Locate the cell with the specified text and output its [X, Y] center coordinate. 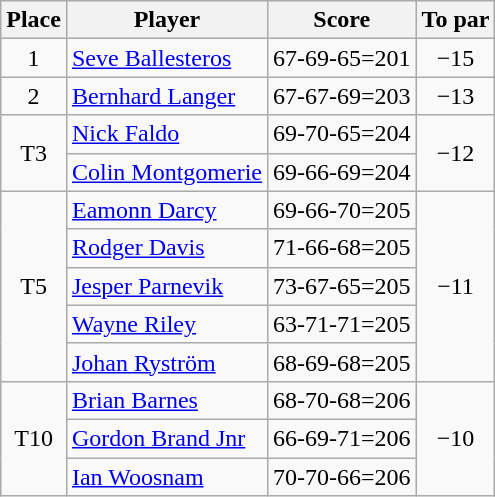
To par [456, 20]
T5 [34, 286]
2 [34, 96]
Rodger Davis [166, 248]
−13 [456, 96]
67-67-69=203 [342, 96]
Gordon Brand Jnr [166, 438]
−10 [456, 438]
Eamonn Darcy [166, 210]
Colin Montgomerie [166, 172]
67-69-65=201 [342, 58]
63-71-71=205 [342, 324]
Place [34, 20]
68-69-68=205 [342, 362]
Brian Barnes [166, 400]
−12 [456, 153]
70-70-66=206 [342, 477]
T3 [34, 153]
71-66-68=205 [342, 248]
Nick Faldo [166, 134]
69-70-65=204 [342, 134]
1 [34, 58]
Player [166, 20]
Bernhard Langer [166, 96]
73-67-65=205 [342, 286]
68-70-68=206 [342, 400]
Jesper Parnevik [166, 286]
Seve Ballesteros [166, 58]
−15 [456, 58]
−11 [456, 286]
Johan Ryström [166, 362]
Wayne Riley [166, 324]
T10 [34, 438]
Ian Woosnam [166, 477]
66-69-71=206 [342, 438]
Score [342, 20]
69-66-69=204 [342, 172]
69-66-70=205 [342, 210]
